Output the (x, y) coordinate of the center of the cell containing the given text.  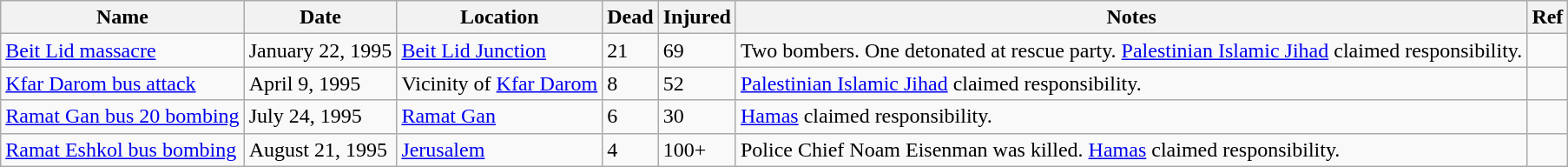
Dead (630, 17)
April 9, 1995 (320, 83)
Palestinian Islamic Jihad claimed responsibility. (1130, 83)
Ramat Gan (500, 117)
Ramat Gan bus 20 bombing (122, 117)
52 (696, 83)
4 (630, 150)
Ref (1547, 17)
July 24, 1995 (320, 117)
Kfar Darom bus attack (122, 83)
100+ (696, 150)
Ramat Eshkol bus bombing (122, 150)
Two bombers. One detonated at rescue party. Palestinian Islamic Jihad claimed responsibility. (1130, 50)
Jerusalem (500, 150)
Beit Lid massacre (122, 50)
30 (696, 117)
August 21, 1995 (320, 150)
Police Chief Noam Eisenman was killed. Hamas claimed responsibility. (1130, 150)
Injured (696, 17)
January 22, 1995 (320, 50)
Notes (1130, 17)
6 (630, 117)
69 (696, 50)
Location (500, 17)
Hamas claimed responsibility. (1130, 117)
Beit Lid Junction (500, 50)
8 (630, 83)
Date (320, 17)
Vicinity of Kfar Darom (500, 83)
Name (122, 17)
21 (630, 50)
